For the text-containing cell, return its midpoint in (x, y) coordinate format. 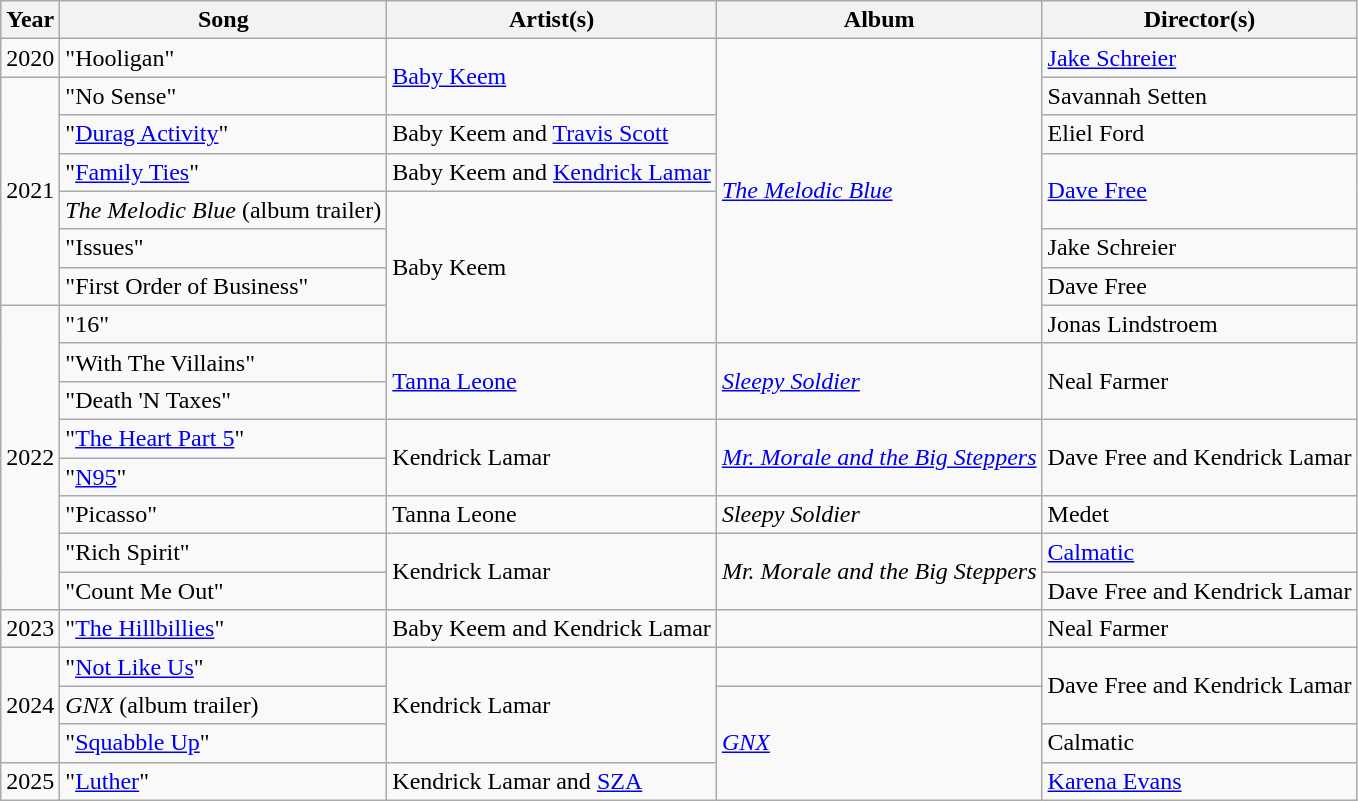
2025 (30, 781)
Jonas Lindstroem (1200, 324)
"Hooligan" (224, 58)
Year (30, 20)
GNX (album trailer) (224, 705)
"Durag Activity" (224, 134)
The Melodic Blue (879, 191)
2024 (30, 705)
Eliel Ford (1200, 134)
"Squabble Up" (224, 743)
"16" (224, 324)
"N95" (224, 477)
2022 (30, 457)
2020 (30, 58)
Artist(s) (552, 20)
Savannah Setten (1200, 96)
"The Hillbillies" (224, 629)
"Luther" (224, 781)
2021 (30, 191)
"Rich Spirit" (224, 553)
The Melodic Blue (album trailer) (224, 210)
"Picasso" (224, 515)
Director(s) (1200, 20)
"Issues" (224, 248)
2023 (30, 629)
"No Sense" (224, 96)
"Not Like Us" (224, 667)
"With The Villains" (224, 362)
Album (879, 20)
Medet (1200, 515)
"Death 'N Taxes" (224, 400)
"The Heart Part 5" (224, 438)
Karena Evans (1200, 781)
Kendrick Lamar and SZA (552, 781)
GNX (879, 743)
"Count Me Out" (224, 591)
"Family Ties" (224, 172)
Baby Keem and Travis Scott (552, 134)
Song (224, 20)
"First Order of Business" (224, 286)
